Extract the (x, y) coordinate from the center of the cell holding the provided text.  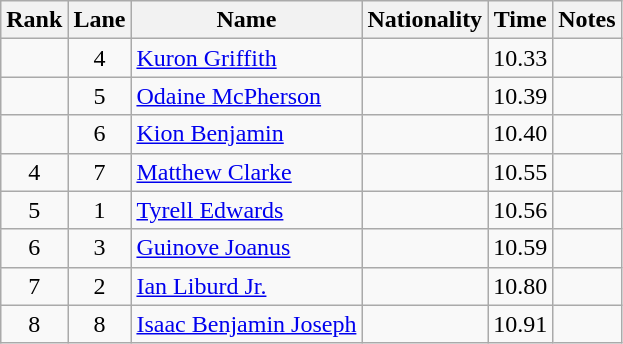
Isaac Benjamin Joseph (246, 324)
Odaine McPherson (246, 96)
Name (246, 20)
Notes (587, 20)
Nationality (425, 20)
10.56 (520, 210)
10.80 (520, 286)
Rank (34, 20)
10.40 (520, 134)
Kuron Griffith (246, 58)
10.39 (520, 96)
1 (100, 210)
10.91 (520, 324)
3 (100, 248)
Kion Benjamin (246, 134)
2 (100, 286)
10.55 (520, 172)
Tyrell Edwards (246, 210)
Ian Liburd Jr. (246, 286)
Guinove Joanus (246, 248)
Lane (100, 20)
10.59 (520, 248)
Matthew Clarke (246, 172)
Time (520, 20)
10.33 (520, 58)
